Capture the cell that displays the provided text and extract its (x, y) central coordinate. 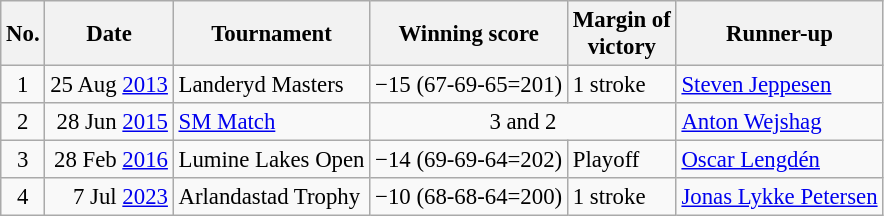
25 Aug 2013 (109, 85)
Anton Wejshag (780, 122)
−15 (67-69-65=201) (469, 85)
3 (23, 160)
Margin ofvictory (622, 34)
Steven Jeppesen (780, 85)
2 (23, 122)
3 and 2 (523, 122)
Playoff (622, 160)
28 Jun 2015 (109, 122)
No. (23, 34)
28 Feb 2016 (109, 160)
1 (23, 85)
7 Jul 2023 (109, 197)
Runner-up (780, 34)
Oscar Lengdén (780, 160)
Jonas Lykke Petersen (780, 197)
−10 (68-68-64=200) (469, 197)
Lumine Lakes Open (272, 160)
SM Match (272, 122)
Winning score (469, 34)
Arlandastad Trophy (272, 197)
4 (23, 197)
Tournament (272, 34)
Landeryd Masters (272, 85)
−14 (69-69-64=202) (469, 160)
Date (109, 34)
